Detect which cell encompasses the target text, then output its (x, y) center coordinate. 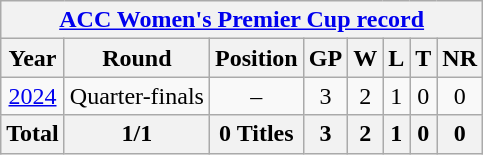
L (396, 58)
0 Titles (256, 134)
W (366, 58)
1/1 (136, 134)
– (256, 96)
T (424, 58)
Total (33, 134)
Quarter-finals (136, 96)
Position (256, 58)
GP (325, 58)
Year (33, 58)
ACC Women's Premier Cup record (242, 20)
Round (136, 58)
NR (460, 58)
2024 (33, 96)
